Identify which cell holds the provided text, then report its [x, y] central coordinate. 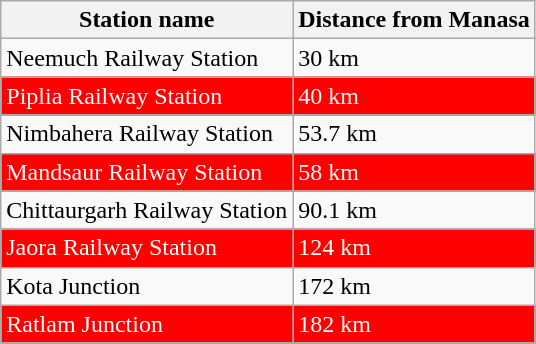
124 km [414, 248]
182 km [414, 324]
Distance from Manasa [414, 20]
Jaora Railway Station [147, 248]
Kota Junction [147, 286]
30 km [414, 58]
58 km [414, 172]
40 km [414, 96]
Ratlam Junction [147, 324]
Neemuch Railway Station [147, 58]
90.1 km [414, 210]
172 km [414, 286]
Station name [147, 20]
Piplia Railway Station [147, 96]
Mandsaur Railway Station [147, 172]
Nimbahera Railway Station [147, 134]
53.7 km [414, 134]
Chittaurgarh Railway Station [147, 210]
